Output the [x, y] coordinate of the center of the cell containing the given text.  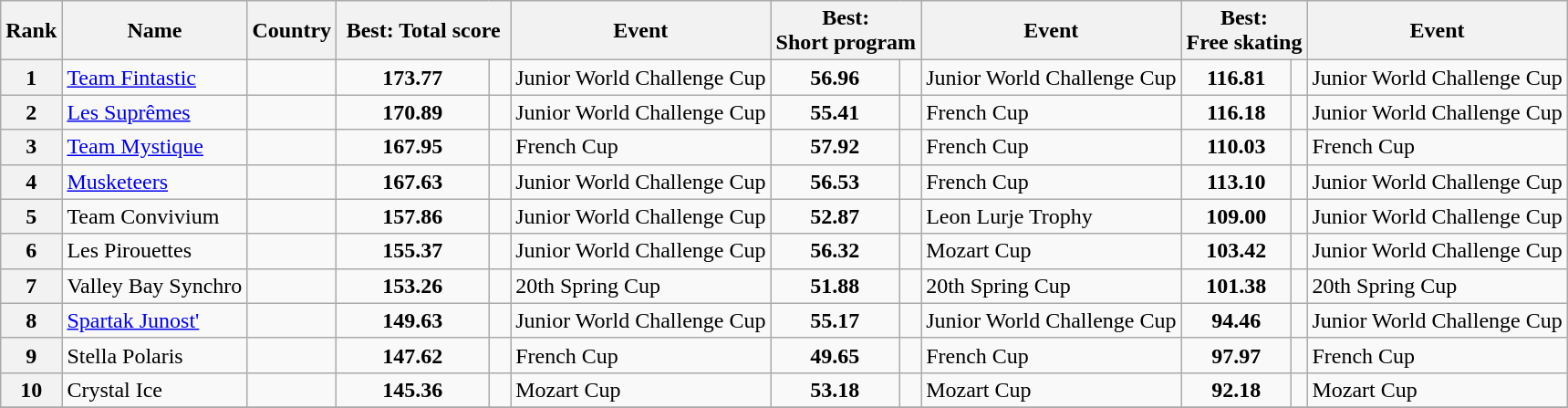
2 [31, 112]
Spartak Junost' [155, 320]
Rank [31, 31]
52.87 [836, 216]
55.41 [836, 112]
Country [292, 31]
53.18 [836, 390]
116.81 [1237, 78]
113.10 [1237, 182]
49.65 [836, 355]
Team Mystique [155, 147]
55.17 [836, 320]
4 [31, 182]
153.26 [412, 286]
173.77 [412, 78]
157.86 [412, 216]
Les Pirouettes [155, 251]
10 [31, 390]
167.95 [412, 147]
Valley Bay Synchro [155, 286]
109.00 [1237, 216]
Team Convivium [155, 216]
170.89 [412, 112]
1 [31, 78]
3 [31, 147]
7 [31, 286]
147.62 [412, 355]
Best: Short program [846, 31]
5 [31, 216]
8 [31, 320]
Musketeers [155, 182]
Leon Lurje Trophy [1051, 216]
Team Fintastic [155, 78]
97.97 [1237, 355]
145.36 [412, 390]
57.92 [836, 147]
Best: Free skating [1244, 31]
116.18 [1237, 112]
56.53 [836, 182]
167.63 [412, 182]
Best: Total score [423, 31]
Les Suprêmes [155, 112]
Name [155, 31]
103.42 [1237, 251]
9 [31, 355]
Stella Polaris [155, 355]
110.03 [1237, 147]
92.18 [1237, 390]
56.96 [836, 78]
94.46 [1237, 320]
56.32 [836, 251]
101.38 [1237, 286]
155.37 [412, 251]
6 [31, 251]
Crystal Ice [155, 390]
51.88 [836, 286]
149.63 [412, 320]
